Output the [X, Y] coordinate of the center of the cell containing the given text.  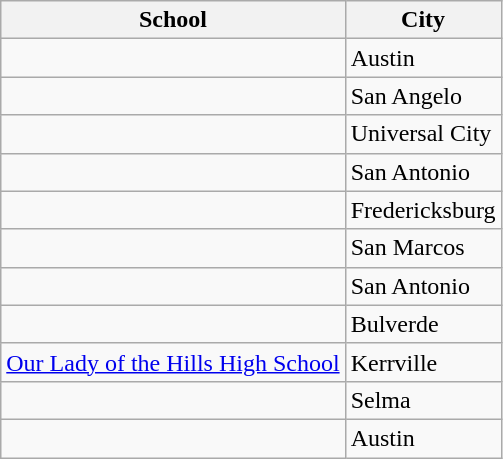
Kerrville [423, 362]
San Marcos [423, 248]
School [173, 20]
San Angelo [423, 96]
Universal City [423, 134]
Bulverde [423, 324]
Fredericksburg [423, 210]
Selma [423, 400]
Our Lady of the Hills High School [173, 362]
City [423, 20]
